Determine the (x, y) coordinate at the center of the cell enclosing the given text.  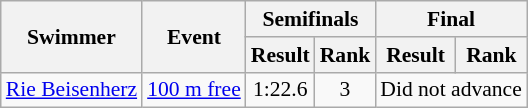
Semifinals (310, 19)
Did not advance (451, 90)
1:22.6 (280, 90)
100 m free (194, 90)
Event (194, 36)
3 (346, 90)
Rie Beisenherz (72, 90)
Swimmer (72, 36)
Final (451, 19)
